Find where the given text appears and provide that cell's center as (X, Y) coordinate. 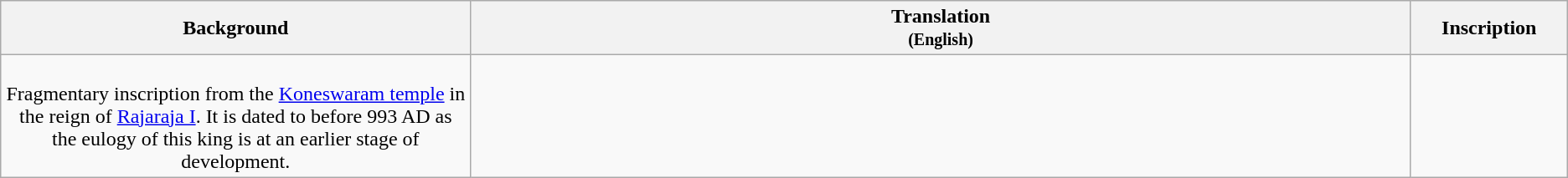
Inscription (1489, 28)
Translation(English) (941, 28)
Background (236, 28)
